Locate the cell with the specified text and output its (x, y) center coordinate. 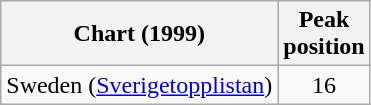
16 (324, 85)
Chart (1999) (140, 34)
Sweden (Sverigetopplistan) (140, 85)
Peakposition (324, 34)
